Identify which cell holds the provided text, then report its [X, Y] central coordinate. 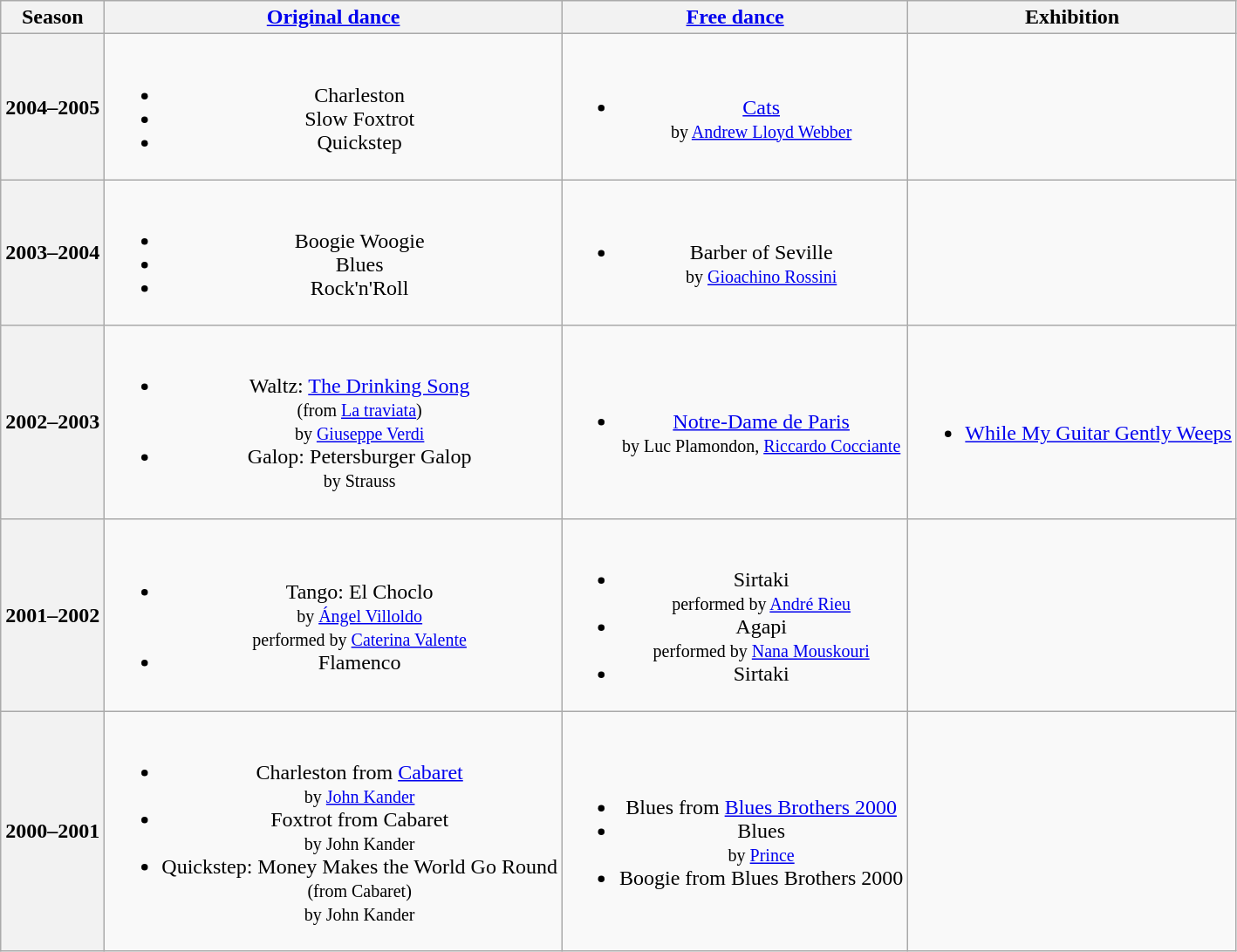
2003–2004 [52, 253]
Cats by Andrew Lloyd Webber [735, 106]
Free dance [735, 17]
Notre-Dame de Paris by Luc Plamondon, Riccardo Cocciante [735, 422]
2001–2002 [52, 614]
2000–2001 [52, 831]
Sirtaki performed by André Rieu Agapi performed by Nana Mouskouri Sirtaki [735, 614]
Barber of Seville by Gioachino Rossini [735, 253]
Waltz: The Drinking Song (from La traviata) by Giuseppe Verdi Galop: Petersburger Galop by Strauss [333, 422]
2002–2003 [52, 422]
Season [52, 17]
Exhibition [1073, 17]
Boogie WoogieBluesRock'n'Roll [333, 253]
Tango: El Choclo by Ángel Villoldo performed by Caterina Valente Flamenco [333, 614]
2004–2005 [52, 106]
Blues from Blues Brothers 2000Blues by Prince Boogie from Blues Brothers 2000 [735, 831]
While My Guitar Gently Weeps [1073, 422]
Charleston from Cabaret by John Kander Foxtrot from Cabaret by John Kander Quickstep: Money Makes the World Go Round (from Cabaret) by John Kander [333, 831]
Original dance [333, 17]
CharlestonSlow FoxtrotQuickstep [333, 106]
